Determine the (X, Y) coordinate at the center of the cell enclosing the given text.  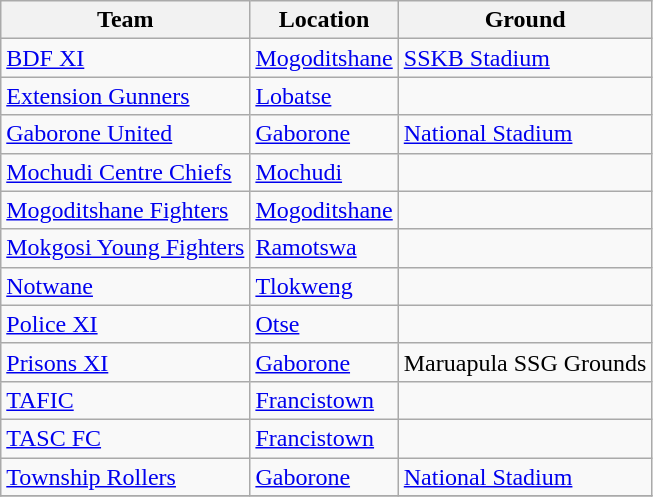
BDF XI (126, 58)
Gaborone United (126, 134)
TAFIC (126, 400)
TASC FC (126, 438)
Ground (525, 20)
Township Rollers (126, 477)
Maruapula SSG Grounds (525, 362)
Tlokweng (324, 286)
Lobatse (324, 96)
Otse (324, 324)
Mochudi (324, 172)
Police XI (126, 324)
Ramotswa (324, 248)
SSKB Stadium (525, 58)
Mokgosi Young Fighters (126, 248)
Prisons XI (126, 362)
Mochudi Centre Chiefs (126, 172)
Location (324, 20)
Team (126, 20)
Mogoditshane Fighters (126, 210)
Extension Gunners (126, 96)
Notwane (126, 286)
